Scan for the cell matching the given text and deliver its (X, Y) coordinate at center. 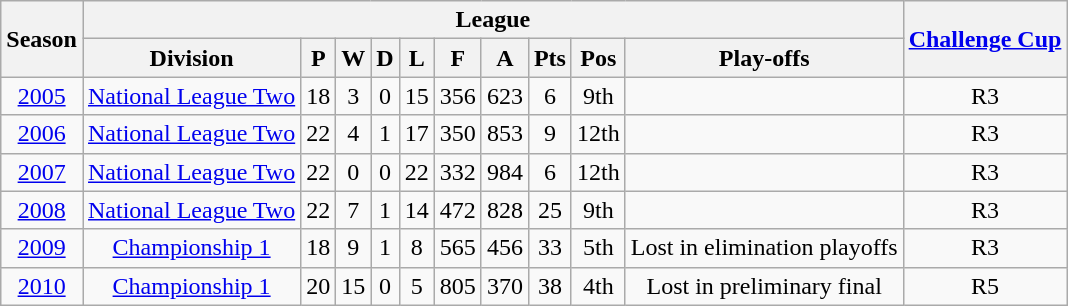
L (416, 58)
2009 (42, 248)
Lost in elimination playoffs (764, 248)
33 (550, 248)
P (318, 58)
Pos (598, 58)
623 (504, 96)
W (354, 58)
984 (504, 172)
Lost in preliminary final (764, 286)
A (504, 58)
472 (458, 210)
2006 (42, 134)
Season (42, 39)
8 (416, 248)
4th (598, 286)
7 (354, 210)
R5 (985, 286)
2010 (42, 286)
5 (416, 286)
D (385, 58)
Division (191, 58)
853 (504, 134)
828 (504, 210)
350 (458, 134)
2005 (42, 96)
Challenge Cup (985, 39)
5th (598, 248)
805 (458, 286)
2008 (42, 210)
14 (416, 210)
565 (458, 248)
Pts (550, 58)
332 (458, 172)
456 (504, 248)
356 (458, 96)
Play-offs (764, 58)
38 (550, 286)
17 (416, 134)
3 (354, 96)
League (492, 20)
F (458, 58)
2007 (42, 172)
20 (318, 286)
370 (504, 286)
4 (354, 134)
25 (550, 210)
